Pinpoint the cell where the given text exists, returning its [X, Y] midpoint coordinate. 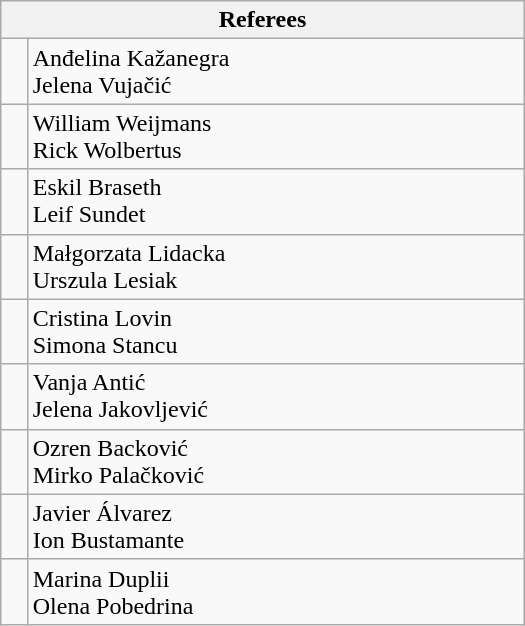
Eskil BrasethLeif Sundet [276, 202]
Marina DupliiOlena Pobedrina [276, 592]
Anđelina KažanegraJelena Vujačić [276, 72]
Referees [263, 20]
Ozren BackovićMirko Palačković [276, 462]
Vanja AntićJelena Jakovljević [276, 396]
Cristina LovinSimona Stancu [276, 332]
Małgorzata LidackaUrszula Lesiak [276, 266]
Javier ÁlvarezIon Bustamante [276, 526]
William WeijmansRick Wolbertus [276, 136]
